Determine the (X, Y) coordinate at the center of the cell enclosing the given text.  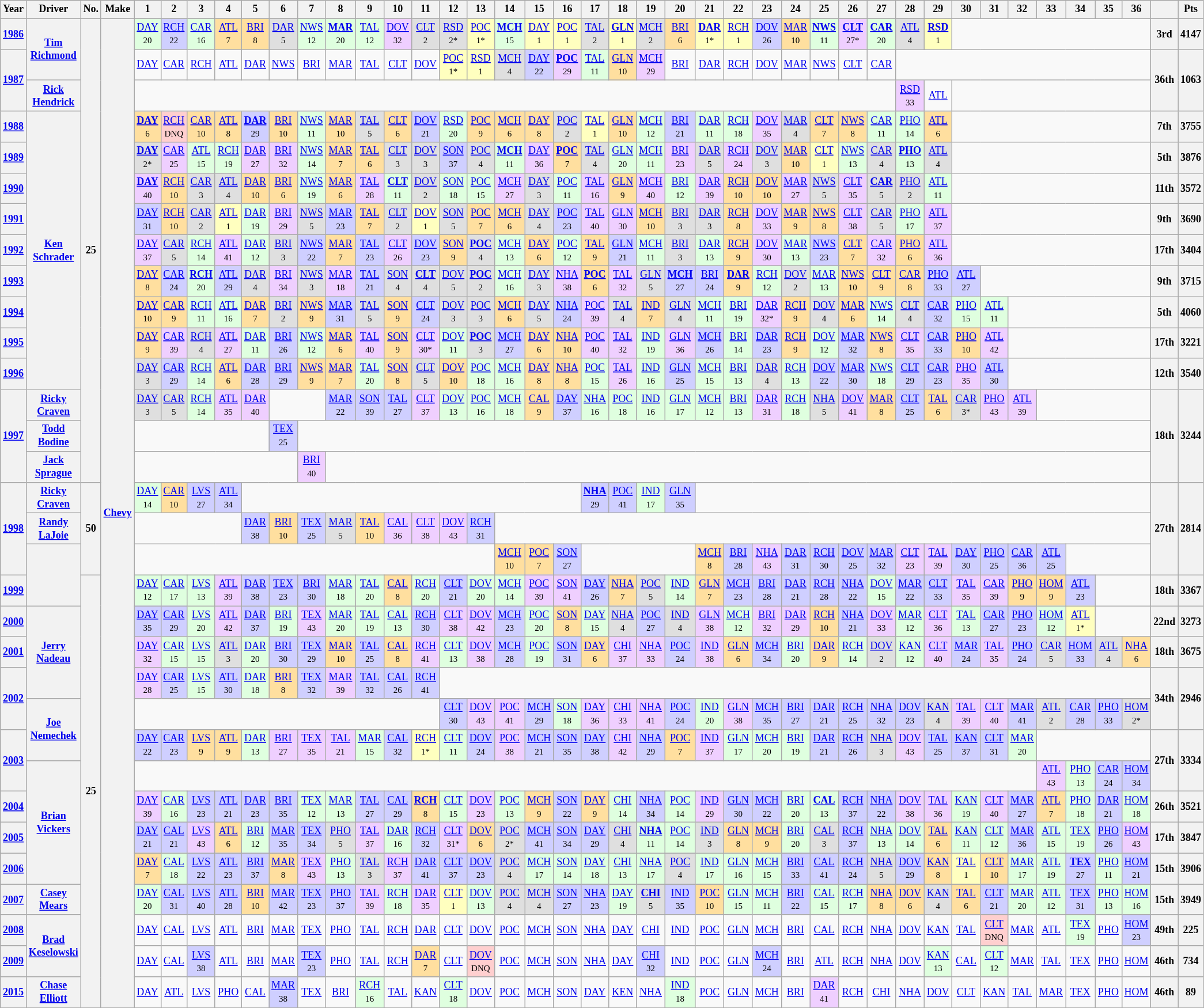
NWS13 (853, 158)
32 (1022, 9)
3715 (1191, 281)
Joe Nemechek (53, 729)
MAR4 (796, 127)
CAR11 (881, 127)
KEN (623, 992)
CLT24 (425, 312)
HOM2* (1136, 714)
CHI4 (623, 838)
GLN21 (623, 251)
Randy LaJoie (53, 529)
Pts (1191, 9)
CHI32 (651, 961)
CAL3 (824, 838)
DAR37 (255, 622)
2009 (14, 961)
POC38 (509, 745)
POC6 (595, 281)
3404 (1191, 251)
CHI13 (623, 869)
SON14 (567, 869)
3367 (1191, 590)
DAR12 (255, 251)
DAR1* (710, 34)
2001 (14, 652)
DOV26 (767, 34)
ATL2 (1051, 714)
Driver (53, 9)
CLT18 (453, 992)
36th (1165, 81)
1987 (14, 81)
15 (539, 9)
734 (1191, 961)
ATL36 (938, 251)
Casey Mears (53, 900)
3 (202, 9)
PHO24 (1022, 652)
HOM34 (1136, 776)
MCH34 (767, 652)
MCH8 (710, 559)
CAL9 (539, 405)
CLT9 (881, 281)
DAY10 (147, 312)
IND3 (710, 838)
MCH41 (539, 838)
GLN25 (680, 374)
NHA32 (881, 714)
RCH12 (767, 281)
CLT31 (994, 745)
29 (938, 9)
CLT27* (853, 34)
NHA33 (651, 652)
2 (174, 9)
CLT13 (453, 652)
TEX12 (311, 807)
CHI33 (623, 714)
GLN4 (680, 312)
LVS20 (202, 622)
PHO9 (1022, 590)
POC19 (539, 652)
PHO18 (1081, 807)
BRI34 (283, 281)
SON31 (567, 652)
CAL18 (174, 869)
NWS19 (311, 188)
Jerry Nadeau (53, 652)
DOVDNQ (481, 961)
CAL26 (397, 683)
MAR9 (796, 219)
DOV30 (767, 251)
4060 (1191, 312)
MCH28 (509, 652)
RCH11 (202, 312)
ATL12 (1051, 900)
PHO10 (966, 343)
ATL37 (938, 219)
CLT30 (453, 714)
16 (567, 9)
MCH14 (509, 590)
SON39 (370, 405)
28 (910, 9)
RSD33 (910, 96)
CLT6 (397, 127)
30 (966, 9)
1998 (14, 529)
ATL16 (228, 312)
Jack Sprague (53, 467)
NHA6 (1136, 652)
GLN15 (739, 900)
1993 (14, 281)
NWS3 (311, 281)
POC10 (710, 900)
DAY4 (539, 219)
ATL1 (228, 219)
DOV11 (453, 343)
CAR2 (202, 219)
Chevy (118, 513)
DOV4 (824, 312)
ATL35 (228, 405)
DAY39 (147, 807)
SON41 (567, 590)
HOM43 (1136, 838)
CHI42 (623, 745)
PHO6 (910, 251)
IND29 (710, 807)
IND37 (710, 745)
TAL13 (966, 622)
NHA10 (567, 343)
36 (1136, 9)
NHA16 (595, 405)
RCH17 (853, 900)
PHO15 (966, 312)
HOM16 (1136, 900)
TAL11 (595, 65)
RCH28 (824, 590)
1995 (14, 343)
50 (91, 529)
TAL37 (370, 838)
TAL19 (370, 622)
1988 (14, 127)
SON5 (453, 219)
ATL21 (228, 807)
DOV20 (481, 590)
CAL36 (397, 529)
DOV35 (767, 127)
KAN8 (938, 869)
GLN1 (623, 34)
RSD20 (453, 127)
ATL1* (1081, 622)
CLT5 (425, 374)
NWS22 (311, 251)
LVS13 (202, 590)
4 (228, 9)
6 (283, 9)
ATL29 (228, 281)
RCH1 (739, 34)
2002 (14, 698)
DAR19 (255, 219)
DOV32 (397, 34)
ATL9 (228, 745)
1994 (14, 312)
RCH22 (174, 34)
TEX27 (1081, 869)
3876 (1191, 158)
NHA41 (651, 714)
17 (595, 9)
POC1 (567, 34)
2814 (1191, 529)
2000 (14, 622)
CLT26 (397, 251)
DAY14 (147, 498)
TAL23 (370, 251)
MCH13 (509, 251)
TEX29 (311, 652)
24 (796, 9)
MCH2 (651, 34)
DAY35 (147, 622)
TAL28 (370, 188)
BRI22 (796, 900)
TAL9 (595, 251)
POC11 (567, 188)
POC5 (651, 590)
CLTDNQ (994, 930)
7 (311, 9)
GLN6 (739, 652)
No. (91, 9)
DAY29 (595, 838)
RCH1* (425, 745)
MAR39 (340, 683)
14 (509, 9)
PHO2 (910, 188)
TAL2 (595, 34)
PHO5 (340, 838)
CLT36 (938, 622)
CAR4 (881, 158)
GLN16 (739, 869)
CLT3 (397, 158)
NHA23 (595, 900)
19 (651, 9)
DAR10 (255, 188)
7th (1165, 127)
5 (255, 9)
Rick Hendrick (53, 96)
1986 (14, 34)
TEX35 (311, 745)
3334 (1191, 760)
34 (1081, 9)
27 (881, 9)
DOV5 (453, 281)
CAR28 (1081, 714)
CAR27 (994, 622)
NHA13 (881, 838)
NHA43 (767, 559)
PHO14 (910, 127)
CHI14 (623, 807)
CAR8 (910, 281)
DAY30 (966, 559)
DAY19 (623, 900)
1996 (14, 374)
35 (1108, 9)
DAY15 (595, 622)
34th (1165, 698)
POC27 (651, 622)
DOV12 (824, 343)
RCH26 (853, 745)
DAY26 (595, 590)
PHO35 (966, 374)
1992 (14, 251)
2007 (14, 900)
LVS23 (202, 807)
DOV15 (881, 590)
NHA11 (651, 838)
POC23 (567, 219)
20 (680, 9)
MAR17 (1022, 869)
DOV29 (910, 869)
LVS40 (202, 900)
IND18 (680, 992)
KAN11 (966, 838)
MAR5 (340, 529)
TAL26 (623, 374)
SON4 (397, 281)
MCH26 (710, 343)
DAY5 (539, 312)
LVS38 (202, 961)
DOV21 (425, 127)
MCH20 (767, 745)
HOM23 (1136, 930)
LVS22 (202, 869)
KAN37 (966, 745)
MAR30 (853, 374)
HOM21 (1136, 869)
IND20 (710, 714)
1999 (14, 590)
MCH22 (767, 807)
NHA34 (651, 807)
CHI37 (623, 652)
GLN20 (623, 158)
3221 (1191, 343)
3949 (1191, 900)
MAR42 (283, 900)
CLT25 (910, 405)
BRI26 (283, 343)
DAY28 (147, 683)
HOM12 (1051, 622)
MCH24 (767, 961)
1989 (14, 158)
BRI23 (680, 158)
2003 (14, 760)
DAR35 (425, 900)
NWS23 (824, 251)
3rd (1165, 34)
HOM33 (1081, 652)
LVS43 (202, 838)
TAL10 (370, 529)
DAR3 (710, 219)
DAY38 (595, 745)
CAR3* (966, 405)
26 (853, 9)
NHA3 (881, 745)
DAY18 (595, 869)
22 (739, 9)
3755 (1191, 127)
CAL32 (397, 745)
SON22 (567, 807)
MCH35 (767, 714)
IND38 (710, 652)
23 (767, 9)
ATL34 (228, 498)
DOV14 (910, 838)
DAR27 (255, 158)
CLT33 (938, 590)
11 (425, 9)
225 (1191, 930)
BRI2 (283, 312)
CAR3 (202, 188)
RCHDNQ (174, 127)
CAL15 (824, 900)
1063 (1191, 81)
HOM9 (1051, 590)
3906 (1191, 869)
Tim Richmond (53, 50)
CAL31 (174, 900)
1997 (14, 435)
9 (370, 9)
BRI37 (255, 869)
IND35 (680, 900)
CLT15 (453, 807)
MAR23 (340, 219)
33 (1051, 9)
ATL8 (228, 127)
3675 (1191, 652)
Year (14, 9)
TAL36 (938, 807)
NHA17 (651, 869)
Make (118, 9)
2946 (1191, 698)
12 (453, 9)
BRI14 (739, 343)
PHO17 (910, 219)
POC13 (509, 807)
KAN13 (938, 961)
18 (623, 9)
CHI5 (651, 900)
Todd Bodine (53, 436)
TEX34 (311, 838)
3690 (1191, 219)
DAY12 (147, 590)
21 (710, 9)
Brad Keselowski (53, 946)
RCH32 (425, 838)
SON34 (567, 838)
DOV1 (425, 219)
89 (1191, 992)
IND19 (651, 343)
GLN35 (680, 498)
NHA4 (623, 622)
DAY21 (147, 838)
MAR15 (370, 745)
BRI40 (311, 467)
MAR41 (1022, 714)
KAN19 (966, 807)
DAY1 (539, 34)
DOV24 (481, 745)
DAR40 (255, 405)
1 (147, 9)
RCH13 (796, 374)
LVS27 (202, 498)
GLN5 (651, 281)
DOV22 (824, 374)
SON37 (453, 158)
Ken Schrader (53, 250)
MAR36 (1022, 838)
MAR35 (283, 838)
CAR15 (174, 652)
MCH18 (509, 405)
CAR17 (174, 590)
2005 (14, 838)
RCH25 (853, 714)
DAY31 (147, 219)
TAL7 (370, 219)
DAY2* (147, 158)
TAL3 (370, 869)
DAY32 (147, 652)
MAR12 (910, 622)
3572 (1191, 188)
GLN9 (623, 188)
GLN8 (739, 838)
31 (994, 9)
GLN7 (710, 590)
RCH4 (202, 343)
LVS9 (202, 745)
DAR32* (767, 312)
NHA24 (567, 312)
KAN12 (910, 652)
CLT30* (425, 343)
DOV42 (481, 622)
MCH21 (539, 745)
3521 (1191, 807)
DOV41 (853, 405)
3244 (1191, 435)
2008 (14, 930)
CLT23 (910, 559)
PHO25 (994, 559)
ATL3 (228, 652)
DAR18 (255, 683)
PHO23 (1022, 622)
PHO26 (1108, 838)
NHA7 (623, 590)
11th (1165, 188)
DAR39 (710, 188)
DAR20 (255, 652)
NWS18 (881, 374)
22nd (1165, 622)
IND14 (680, 590)
IND7 (651, 312)
TAL16 (595, 188)
CAR9 (174, 312)
NHA38 (567, 281)
DAR16 (397, 838)
CLT10 (994, 869)
POC9 (481, 127)
IND4 (680, 622)
TEX31 (1081, 900)
2006 (14, 869)
GLN36 (680, 343)
SON35 (567, 745)
POC12 (567, 251)
CAR33 (938, 343)
8 (340, 9)
ATL28 (228, 900)
3273 (1191, 622)
10 (397, 9)
POC20 (539, 622)
RSD2* (453, 34)
NHA21 (853, 622)
12th (1165, 374)
RCH16 (370, 992)
TEX32 (311, 683)
ATL43 (1051, 776)
4147 (1191, 34)
1990 (14, 188)
POC40 (595, 343)
DAY7 (147, 869)
ATL25 (1051, 559)
PHO37 (340, 900)
3847 (1191, 838)
HOM18 (1136, 807)
CAR36 (1022, 559)
CAR20 (881, 34)
2015 (14, 992)
1991 (14, 219)
2004 (14, 807)
CAL41 (824, 869)
TAL12 (370, 34)
POC2* (509, 838)
MAR24 (966, 652)
MAR38 (283, 992)
Brian Vickers (53, 823)
Chase Elliott (53, 992)
DAR28 (255, 374)
13 (481, 9)
26th (1165, 807)
ATL19 (1051, 869)
DOV25 (853, 559)
CAL29 (397, 807)
CAL21 (174, 838)
POC29 (567, 65)
NWS10 (853, 281)
ATL41 (228, 251)
BRI33 (796, 869)
CLT31* (453, 838)
RCH31 (481, 529)
3540 (1191, 374)
POC16 (481, 405)
PHO43 (994, 405)
MCH17 (539, 869)
BRI35 (283, 807)
49th (1165, 930)
MCH40 (651, 188)
BRI21 (680, 127)
CLT29 (910, 374)
MAR31 (340, 312)
PHO11 (1108, 869)
BRI24 (710, 281)
RCH19 (228, 158)
DAY40 (147, 188)
